Determine the [x, y] coordinate at the center of the cell enclosing the given text.  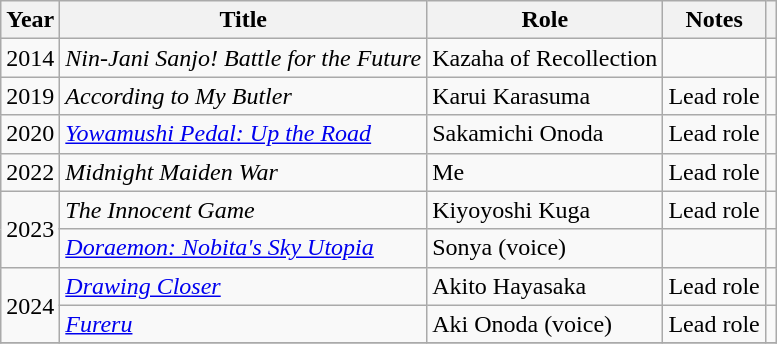
Nin-Jani Sanjo! Battle for the Future [244, 58]
Fureru [244, 324]
The Innocent Game [244, 210]
Role [545, 20]
Midnight Maiden War [244, 172]
2020 [30, 134]
2019 [30, 96]
Yowamushi Pedal: Up the Road [244, 134]
Kiyoyoshi Kuga [545, 210]
Drawing Closer [244, 286]
Sakamichi Onoda [545, 134]
2022 [30, 172]
Notes [714, 20]
Year [30, 20]
Kazaha of Recollection [545, 58]
Akito Hayasaka [545, 286]
2024 [30, 305]
Karui Karasuma [545, 96]
2014 [30, 58]
Title [244, 20]
Sonya (voice) [545, 248]
According to My Butler [244, 96]
Doraemon: Nobita's Sky Utopia [244, 248]
Aki Onoda (voice) [545, 324]
2023 [30, 229]
Me [545, 172]
